Determine the [X, Y] coordinate at the center of the cell enclosing the given text.  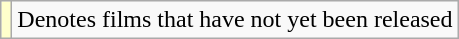
Denotes films that have not yet been released [235, 20]
